Capture the cell that displays the provided text and extract its (x, y) central coordinate. 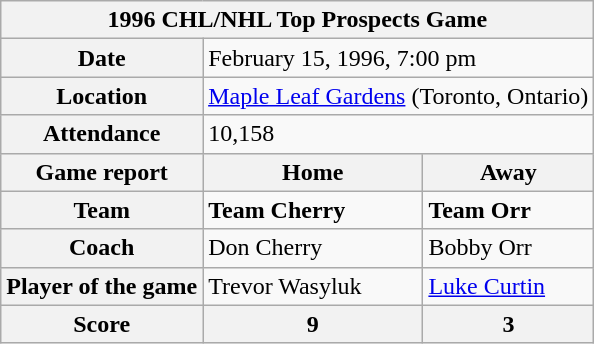
1996 CHL/NHL Top Prospects Game (298, 20)
Player of the game (102, 286)
Luke Curtin (508, 286)
February 15, 1996, 7:00 pm (398, 58)
Away (508, 172)
Coach (102, 248)
Trevor Wasyluk (313, 286)
Home (313, 172)
Attendance (102, 134)
Location (102, 96)
Team Orr (508, 210)
Team (102, 210)
Date (102, 58)
10,158 (398, 134)
Don Cherry (313, 248)
Team Cherry (313, 210)
3 (508, 324)
Game report (102, 172)
Maple Leaf Gardens (Toronto, Ontario) (398, 96)
Bobby Orr (508, 248)
Score (102, 324)
9 (313, 324)
